Scan for the cell matching the given text and deliver its (X, Y) coordinate at center. 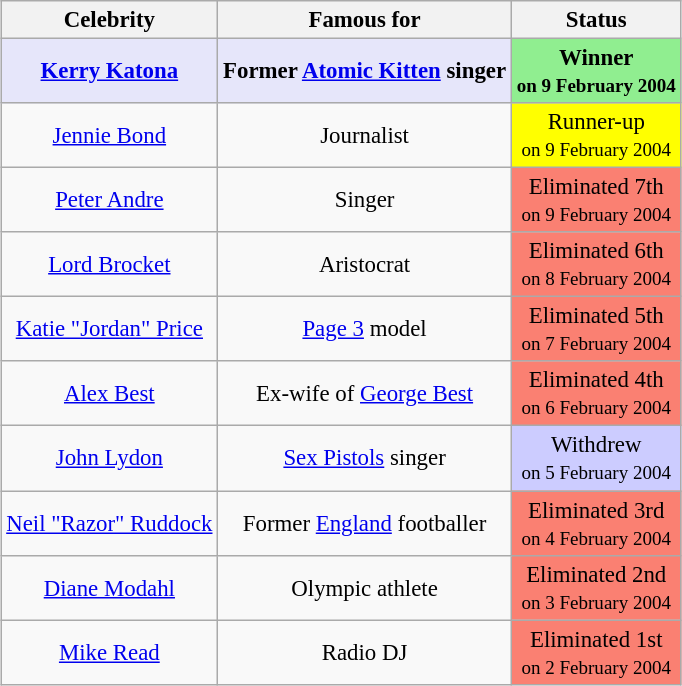
Sex Pistols singer (365, 458)
Status (596, 20)
Peter Andre (110, 200)
Runner-up on 9 February 2004 (596, 136)
Neil "Razor" Ruddock (110, 522)
Diane Modahl (110, 588)
Former Atomic Kitten singer (365, 70)
Radio DJ (365, 652)
Winneron 9 February 2004 (596, 70)
John Lydon (110, 458)
Olympic athlete (365, 588)
Singer (365, 200)
Eliminated 2nd on 3 February 2004 (596, 588)
Lord Brocket (110, 264)
Kerry Katona (110, 70)
Withdrew on 5 February 2004 (596, 458)
Former England footballer (365, 522)
Journalist (365, 136)
Page 3 model (365, 330)
Celebrity (110, 20)
Aristocrat (365, 264)
Eliminated 1st on 2 February 2004 (596, 652)
Famous for (365, 20)
Jennie Bond (110, 136)
Ex-wife of George Best (365, 394)
Eliminated 4th on 6 February 2004 (596, 394)
Mike Read (110, 652)
Eliminated 6th on 8 February 2004 (596, 264)
Eliminated 5th on 7 February 2004 (596, 330)
Alex Best (110, 394)
Katie "Jordan" Price (110, 330)
Eliminated 7th on 9 February 2004 (596, 200)
Eliminated 3rd on 4 February 2004 (596, 522)
